Output the [X, Y] coordinate of the center of the cell containing the given text.  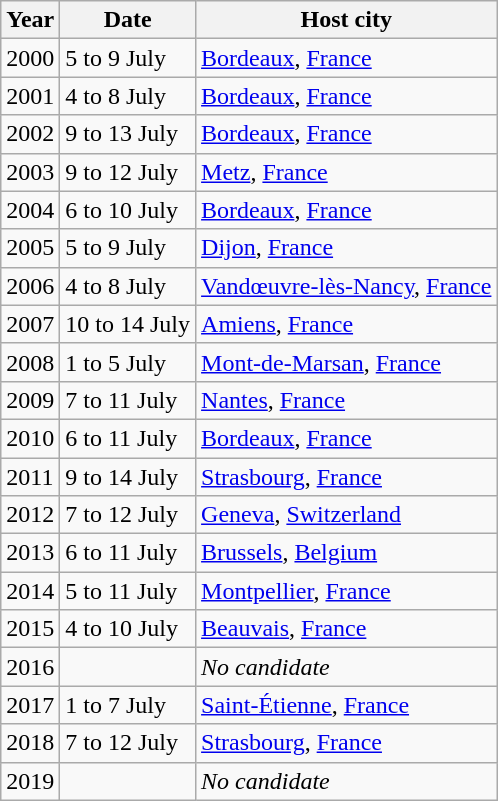
1 to 7 July [128, 705]
2000 [30, 58]
9 to 13 July [128, 134]
2002 [30, 134]
2009 [30, 400]
2010 [30, 438]
2018 [30, 743]
Nantes, France [346, 400]
10 to 14 July [128, 324]
2011 [30, 477]
2003 [30, 172]
Metz, France [346, 172]
Year [30, 20]
Host city [346, 20]
2012 [30, 515]
6 to 10 July [128, 210]
2004 [30, 210]
9 to 14 July [128, 477]
Dijon, France [346, 248]
2001 [30, 96]
Montpellier, France [346, 591]
2019 [30, 781]
2007 [30, 324]
Beauvais, France [346, 629]
2016 [30, 667]
1 to 5 July [128, 362]
Geneva, Switzerland [346, 515]
7 to 11 July [128, 400]
5 to 11 July [128, 591]
9 to 12 July [128, 172]
Amiens, France [346, 324]
2005 [30, 248]
2008 [30, 362]
Brussels, Belgium [346, 553]
4 to 10 July [128, 629]
Saint-Étienne, France [346, 705]
Date [128, 20]
Mont-de-Marsan, France [346, 362]
2013 [30, 553]
2015 [30, 629]
2017 [30, 705]
2006 [30, 286]
Vandœuvre-lès-Nancy, France [346, 286]
2014 [30, 591]
